Extract the (x, y) coordinate from the center of the cell holding the provided text.  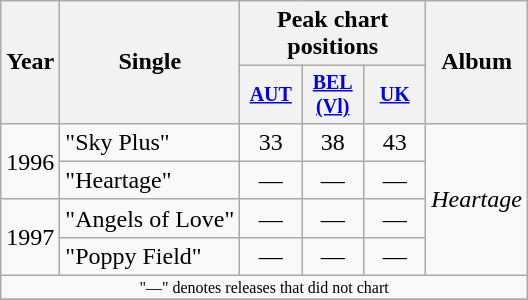
Peak chart positions (333, 34)
1996 (30, 161)
Single (150, 62)
UK (395, 94)
"—" denotes releases that did not chart (264, 288)
"Angels of Love" (150, 218)
33 (271, 142)
"Heartage" (150, 180)
Heartage (477, 199)
Year (30, 62)
"Poppy Field" (150, 256)
1997 (30, 237)
38 (333, 142)
"Sky Plus" (150, 142)
Album (477, 62)
43 (395, 142)
AUT (271, 94)
BEL(Vl) (333, 94)
